Detect which cell encompasses the target text, then output its (x, y) center coordinate. 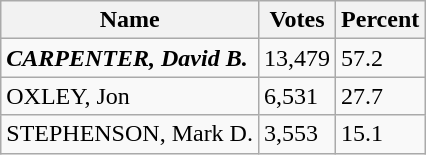
Votes (296, 20)
27.7 (380, 96)
OXLEY, Jon (130, 96)
15.1 (380, 134)
6,531 (296, 96)
STEPHENSON, Mark D. (130, 134)
Percent (380, 20)
13,479 (296, 58)
57.2 (380, 58)
Name (130, 20)
CARPENTER, David B. (130, 58)
3,553 (296, 134)
